Locate the cell with the specified text and output its (x, y) center coordinate. 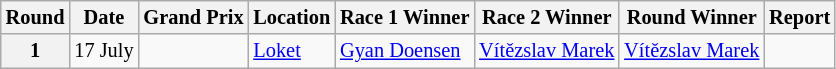
Round Winner (692, 17)
Loket (292, 51)
Race 2 Winner (546, 17)
Gyan Doensen (404, 51)
Round (36, 17)
Date (104, 17)
Grand Prix (193, 17)
Location (292, 17)
Race 1 Winner (404, 17)
Report (800, 17)
17 July (104, 51)
1 (36, 51)
